Return [X, Y] of the center of cell containing provided text 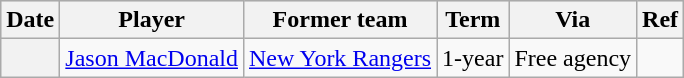
Free agency [573, 58]
Date [30, 20]
Player [152, 20]
Former team [340, 20]
Term [473, 20]
New York Rangers [340, 58]
Ref [660, 20]
Jason MacDonald [152, 58]
1-year [473, 58]
Via [573, 20]
